Return [x, y] of the center of cell containing provided text 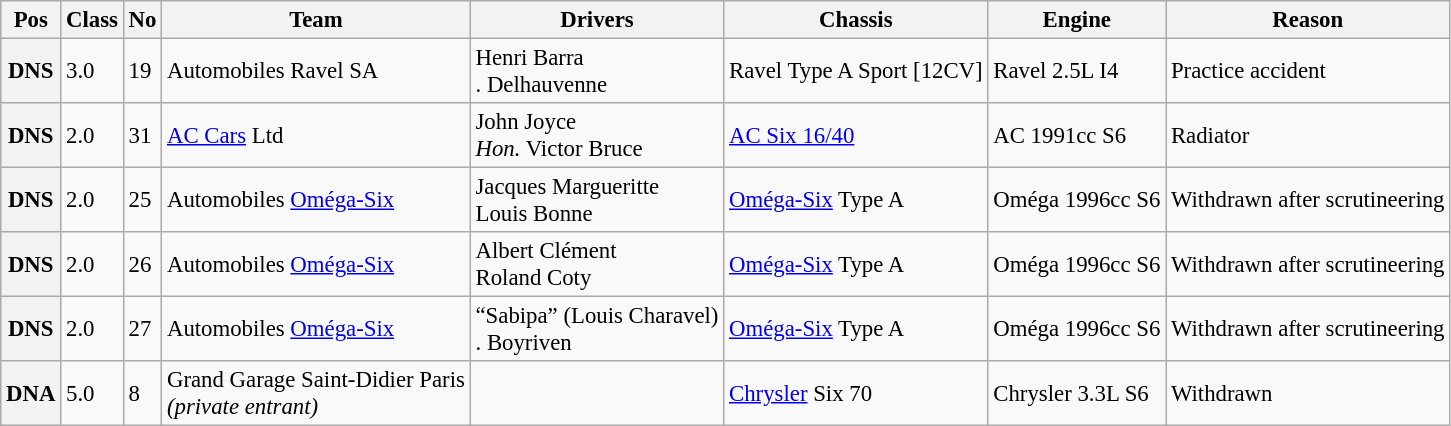
19 [142, 72]
Radiator [1308, 136]
26 [142, 264]
John Joyce Hon. Victor Bruce [597, 136]
Ravel 2.5L I4 [1077, 72]
Practice accident [1308, 72]
No [142, 20]
3.0 [92, 72]
31 [142, 136]
Albert Clément Roland Coty [597, 264]
Automobiles Ravel SA [316, 72]
“Sabipa” (Louis Charavel) . Boyriven [597, 330]
Reason [1308, 20]
Pos [31, 20]
25 [142, 200]
Jacques Margueritte Louis Bonne [597, 200]
Chassis [856, 20]
Henri Barra . Delhauvenne [597, 72]
Engine [1077, 20]
Ravel Type A Sport [12CV] [856, 72]
AC 1991cc S6 [1077, 136]
27 [142, 330]
Class [92, 20]
AC Cars Ltd [316, 136]
Drivers [597, 20]
Team [316, 20]
AC Six 16/40 [856, 136]
